From the cell containing the given text, extract its center point as [x, y] coordinate. 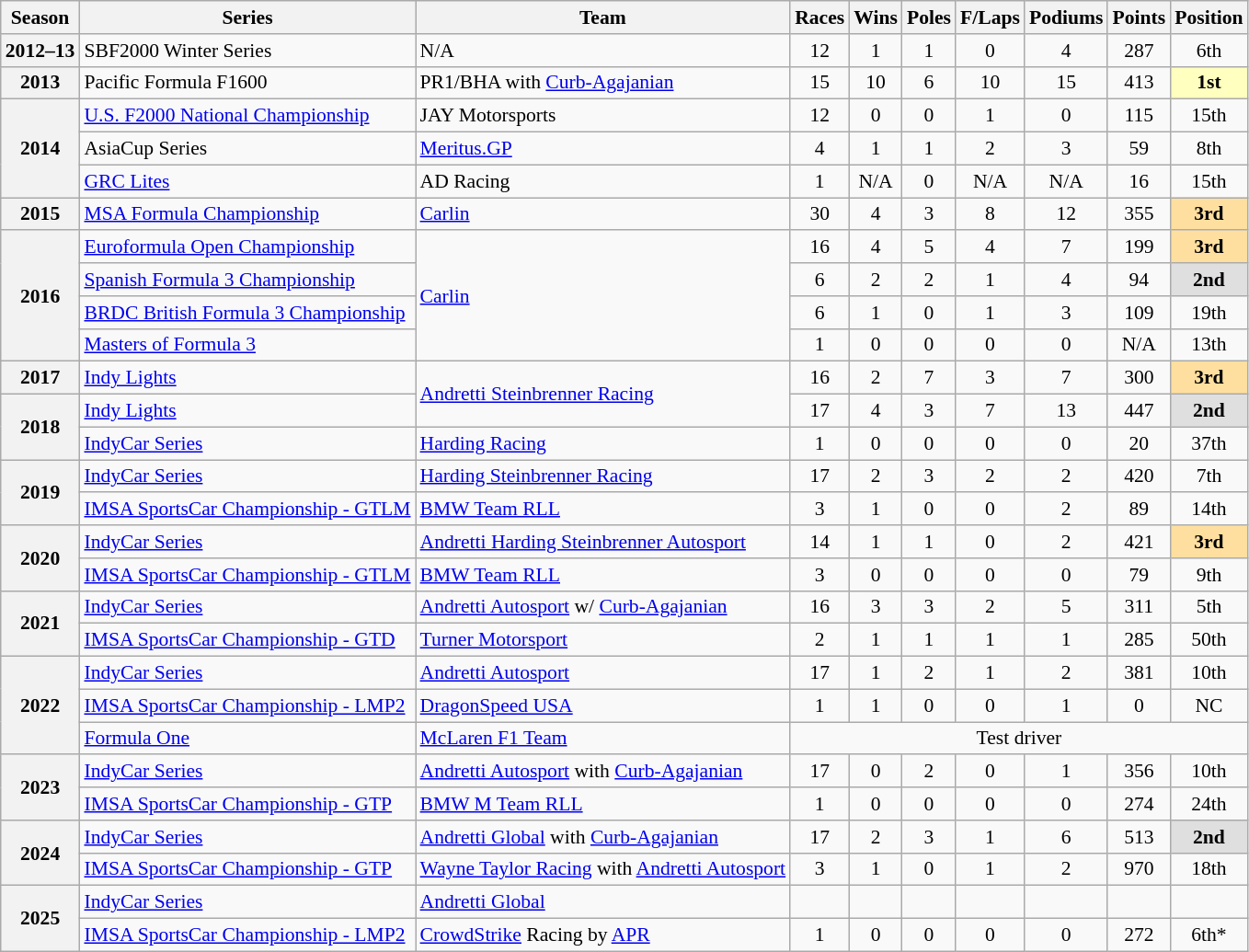
Harding Racing [603, 443]
513 [1139, 837]
Andretti Autosport [603, 673]
1st [1209, 83]
2024 [40, 854]
2015 [40, 214]
Season [40, 17]
Formula One [246, 739]
5th [1209, 607]
18th [1209, 869]
Harding Steinbrenner Racing [603, 476]
285 [1139, 640]
Andretti Steinbrenner Racing [603, 394]
447 [1139, 411]
2012–13 [40, 51]
Test driver [1019, 739]
Races [819, 17]
Euroformula Open Championship [246, 247]
2021 [40, 624]
287 [1139, 51]
13th [1209, 345]
79 [1139, 575]
Podiums [1067, 17]
Series [246, 17]
6th [1209, 51]
2013 [40, 83]
IMSA SportsCar Championship - GTD [246, 640]
2016 [40, 296]
Spanish Formula 3 Championship [246, 280]
274 [1139, 804]
CrowdStrike Racing by APR [603, 935]
50th [1209, 640]
94 [1139, 280]
2022 [40, 706]
SBF2000 Winter Series [246, 51]
30 [819, 214]
Andretti Global with Curb-Agajanian [603, 837]
F/Laps [990, 17]
311 [1139, 607]
Wins [876, 17]
115 [1139, 116]
381 [1139, 673]
20 [1139, 443]
14th [1209, 510]
37th [1209, 443]
420 [1139, 476]
JAY Motorsports [603, 116]
AsiaCup Series [246, 149]
421 [1139, 542]
AD Racing [603, 181]
7th [1209, 476]
BRDC British Formula 3 Championship [246, 313]
9th [1209, 575]
Andretti Autosport w/ Curb-Agajanian [603, 607]
Meritus.GP [603, 149]
272 [1139, 935]
2014 [40, 149]
U.S. F2000 National Championship [246, 116]
19th [1209, 313]
NC [1209, 705]
970 [1139, 869]
Pacific Formula F1600 [246, 83]
356 [1139, 772]
McLaren F1 Team [603, 739]
8 [990, 214]
Andretti Harding Steinbrenner Autosport [603, 542]
89 [1139, 510]
Andretti Autosport with Curb-Agajanian [603, 772]
6th* [1209, 935]
8th [1209, 149]
PR1/BHA with Curb-Agajanian [603, 83]
13 [1067, 411]
GRC Lites [246, 181]
300 [1139, 378]
2019 [40, 493]
Poles [929, 17]
Wayne Taylor Racing with Andretti Autosport [603, 869]
Team [603, 17]
2025 [40, 918]
2018 [40, 427]
14 [819, 542]
BMW M Team RLL [603, 804]
Turner Motorsport [603, 640]
59 [1139, 149]
Points [1139, 17]
24th [1209, 804]
Andretti Global [603, 902]
413 [1139, 83]
2020 [40, 557]
199 [1139, 247]
MSA Formula Championship [246, 214]
Masters of Formula 3 [246, 345]
DragonSpeed USA [603, 705]
2017 [40, 378]
Position [1209, 17]
109 [1139, 313]
2023 [40, 787]
355 [1139, 214]
